Pinpoint the cell where the given text exists, returning its (x, y) midpoint coordinate. 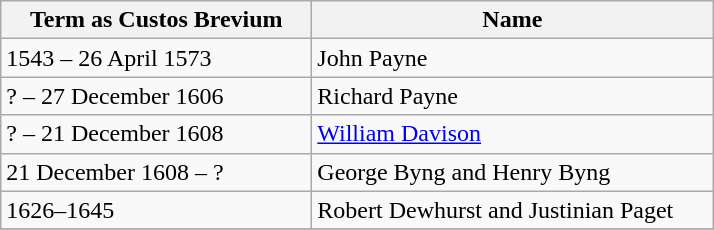
William Davison (512, 134)
Term as Custos Brevium (156, 20)
1543 – 26 April 1573 (156, 58)
Robert Dewhurst and Justinian Paget (512, 210)
? – 27 December 1606 (156, 96)
Name (512, 20)
? – 21 December 1608 (156, 134)
George Byng and Henry Byng (512, 172)
21 December 1608 – ? (156, 172)
Richard Payne (512, 96)
1626–1645 (156, 210)
John Payne (512, 58)
